Capture the cell that displays the provided text and extract its [X, Y] central coordinate. 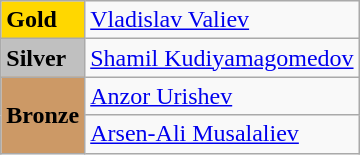
Anzor Urishev [222, 96]
Shamil Kudiyamagomedov [222, 58]
Silver [43, 58]
Bronze [43, 115]
Gold [43, 20]
Arsen-Ali Musalaliev [222, 134]
Vladislav Valiev [222, 20]
